Find where the given text appears and provide that cell's center as [x, y] coordinate. 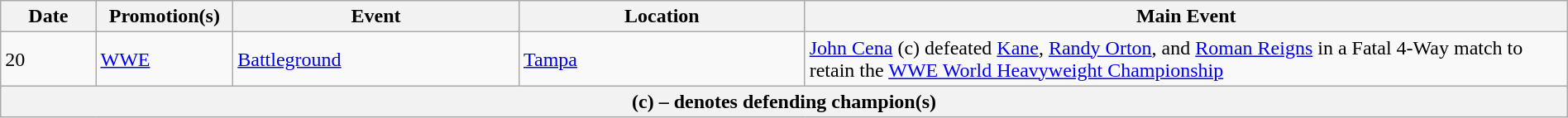
20 [48, 59]
Battleground [376, 59]
John Cena (c) defeated Kane, Randy Orton, and Roman Reigns in a Fatal 4-Way match to retain the WWE World Heavyweight Championship [1186, 59]
Promotion(s) [165, 17]
(c) – denotes defending champion(s) [784, 101]
Date [48, 17]
Main Event [1186, 17]
WWE [165, 59]
Location [662, 17]
Tampa [662, 59]
Event [376, 17]
